Search for the cell housing the specified text and yield its [X, Y] center coordinate. 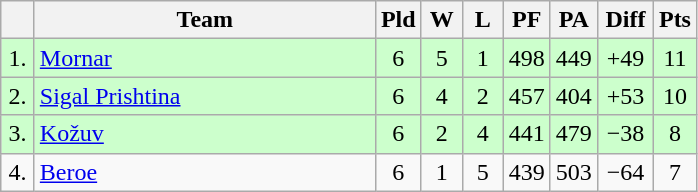
−64 [625, 172]
498 [526, 58]
Beroe [204, 172]
1. [18, 58]
479 [574, 134]
404 [574, 96]
10 [674, 96]
441 [526, 134]
+49 [625, 58]
2. [18, 96]
503 [574, 172]
L [482, 20]
Diff [625, 20]
PF [526, 20]
+53 [625, 96]
Team [204, 20]
PA [574, 20]
Pts [674, 20]
4. [18, 172]
457 [526, 96]
11 [674, 58]
Sigal Prishtina [204, 96]
8 [674, 134]
Kožuv [204, 134]
−38 [625, 134]
7 [674, 172]
Pld [398, 20]
W [442, 20]
3. [18, 134]
449 [574, 58]
Mornar [204, 58]
439 [526, 172]
